Return [x, y] of the center of cell containing provided text 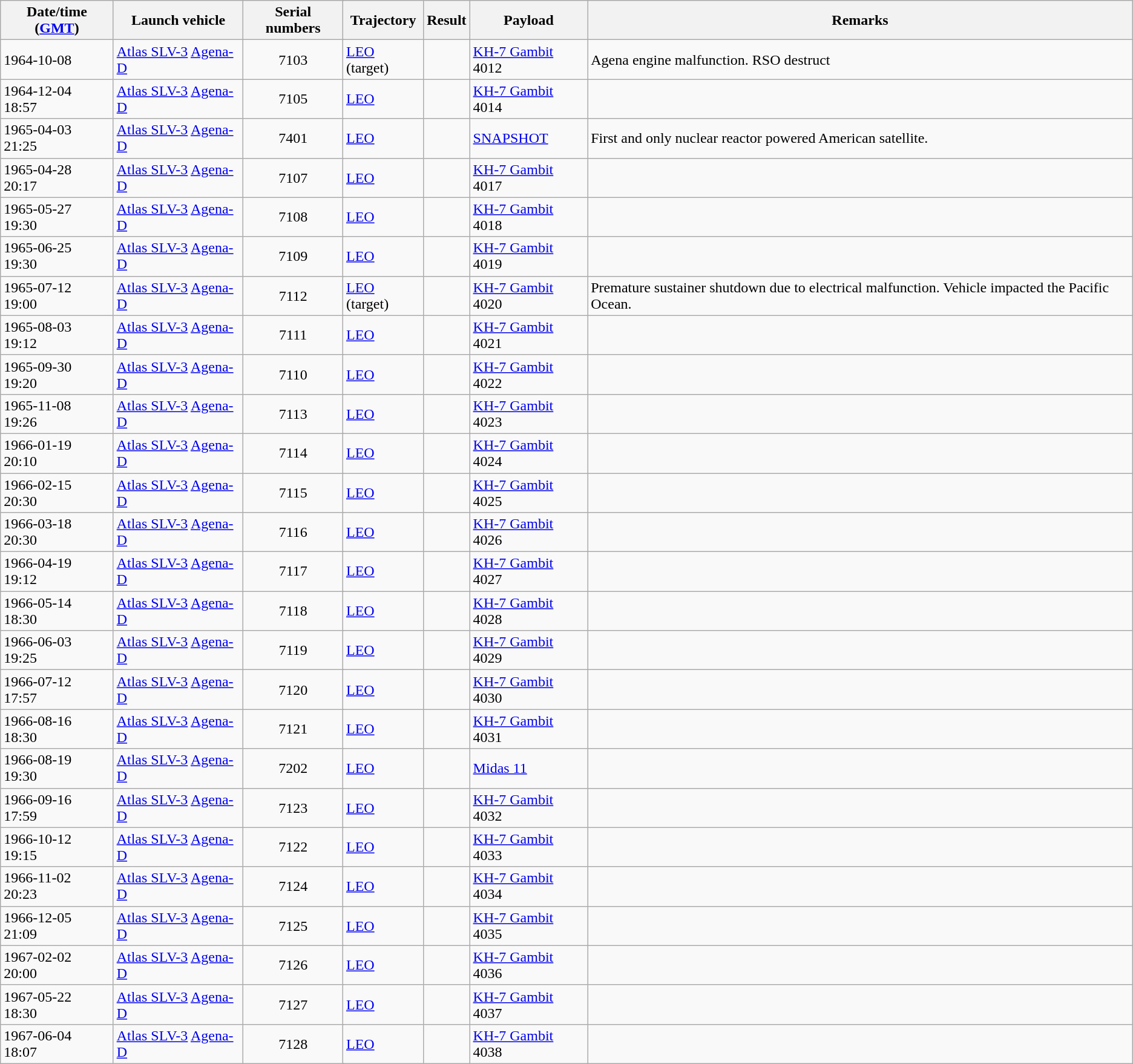
Trajectory [383, 21]
7118 [293, 611]
KH-7 Gambit 4033 [529, 847]
1965-07-1219:00 [57, 295]
KH-7 Gambit 4024 [529, 453]
KH-7 Gambit 4021 [529, 335]
1967-05-2218:30 [57, 1005]
7115 [293, 493]
Result [447, 21]
KH-7 Gambit 4031 [529, 729]
1966-05-1418:30 [57, 611]
KH-7 Gambit 4034 [529, 886]
1965-04-0321:25 [57, 138]
7202 [293, 769]
1966-01-1920:10 [57, 453]
1965-04-2820:17 [57, 178]
1965-06-2519:30 [57, 257]
7121 [293, 729]
7110 [293, 374]
7123 [293, 807]
KH-7 Gambit 4036 [529, 965]
KH-7 Gambit 4037 [529, 1005]
KH-7 Gambit 4026 [529, 533]
1966-07-1217:57 [57, 690]
1966-11-0220:23 [57, 886]
7116 [293, 533]
7125 [293, 926]
1966-04-1919:12 [57, 571]
First and only nuclear reactor powered American satellite. [861, 138]
KH-7 Gambit 4028 [529, 611]
1966-10-1219:15 [57, 847]
7113 [293, 414]
7103 [293, 59]
KH-7 Gambit 4032 [529, 807]
1967-06-0418:07 [57, 1043]
7120 [293, 690]
1967-02-0220:00 [57, 965]
SNAPSHOT [529, 138]
Midas 11 [529, 769]
KH-7 Gambit 4023 [529, 414]
1965-09-3019:20 [57, 374]
Payload [529, 21]
1966-09-1617:59 [57, 807]
7128 [293, 1043]
Agena engine malfunction. RSO destruct [861, 59]
KH-7 Gambit 4017 [529, 178]
Launch vehicle [178, 21]
1966-08-1919:30 [57, 769]
7111 [293, 335]
7124 [293, 886]
7109 [293, 257]
7114 [293, 453]
1966-03-1820:30 [57, 533]
7107 [293, 178]
7127 [293, 1005]
1966-02-1520:30 [57, 493]
KH-7 Gambit 4035 [529, 926]
7117 [293, 571]
KH-7 Gambit 4014 [529, 99]
7122 [293, 847]
KH-7 Gambit 4020 [529, 295]
KH-7 Gambit 4030 [529, 690]
KH-7 Gambit 4018 [529, 217]
KH-7 Gambit 4012 [529, 59]
1964-12-0418:57 [57, 99]
Serial numbers [293, 21]
7105 [293, 99]
Remarks [861, 21]
KH-7 Gambit 4025 [529, 493]
Date/time (GMT) [57, 21]
7119 [293, 650]
1966-08-1618:30 [57, 729]
1964-10-08 [57, 59]
Premature sustainer shutdown due to electrical malfunction. Vehicle impacted the Pacific Ocean. [861, 295]
KH-7 Gambit 4019 [529, 257]
1965-11-0819:26 [57, 414]
KH-7 Gambit 4029 [529, 650]
1965-08-0319:12 [57, 335]
1966-12-0521:09 [57, 926]
7112 [293, 295]
KH-7 Gambit 4027 [529, 571]
KH-7 Gambit 4038 [529, 1043]
7401 [293, 138]
7108 [293, 217]
7126 [293, 965]
1965-05-2719:30 [57, 217]
KH-7 Gambit 4022 [529, 374]
1966-06-0319:25 [57, 650]
